Pinpoint the cell where the given text exists, returning its [X, Y] midpoint coordinate. 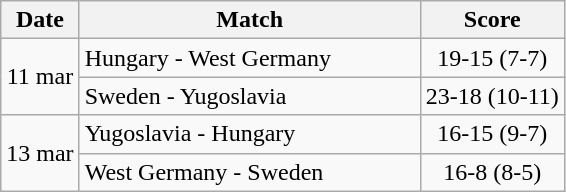
Match [250, 20]
19-15 (7-7) [492, 58]
Sweden - Yugoslavia [250, 96]
13 mar [40, 153]
23-18 (10-11) [492, 96]
16-8 (8-5) [492, 172]
Yugoslavia - Hungary [250, 134]
Score [492, 20]
16-15 (9-7) [492, 134]
West Germany - Sweden [250, 172]
Hungary - West Germany [250, 58]
Date [40, 20]
11 mar [40, 77]
